Locate the cell with the specified text and output its (x, y) center coordinate. 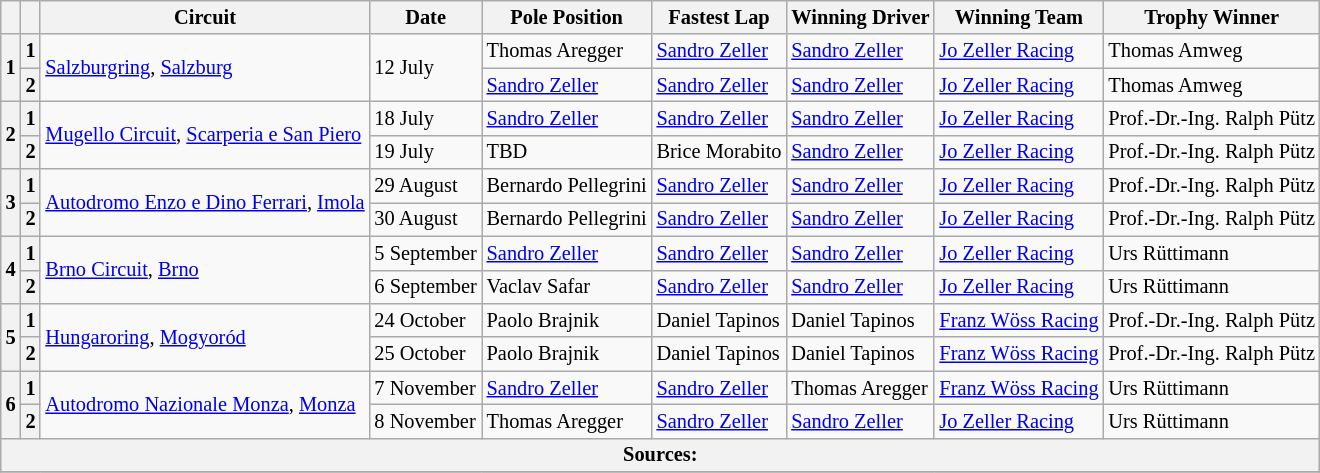
Sources: (660, 455)
Fastest Lap (720, 17)
Autodromo Nazionale Monza, Monza (204, 404)
Mugello Circuit, Scarperia e San Piero (204, 134)
Salzburgring, Salzburg (204, 68)
18 July (426, 118)
Autodromo Enzo e Dino Ferrari, Imola (204, 202)
12 July (426, 68)
7 November (426, 388)
Brice Morabito (720, 152)
Date (426, 17)
4 (11, 270)
6 September (426, 287)
29 August (426, 186)
5 September (426, 253)
Winning Team (1018, 17)
19 July (426, 152)
6 (11, 404)
3 (11, 202)
8 November (426, 421)
25 October (426, 354)
Circuit (204, 17)
Pole Position (567, 17)
30 August (426, 219)
Hungaroring, Mogyoród (204, 336)
Vaclav Safar (567, 287)
5 (11, 336)
24 October (426, 320)
Winning Driver (860, 17)
Trophy Winner (1211, 17)
TBD (567, 152)
Brno Circuit, Brno (204, 270)
